Return the [X, Y] coordinate for the center point of the cell that contains the specified text.  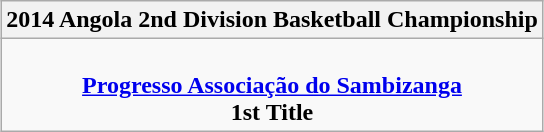
Progresso Associação do Sambizanga1st Title [272, 85]
2014 Angola 2nd Division Basketball Championship [272, 20]
